For the text-containing cell, return its midpoint in (X, Y) coordinate format. 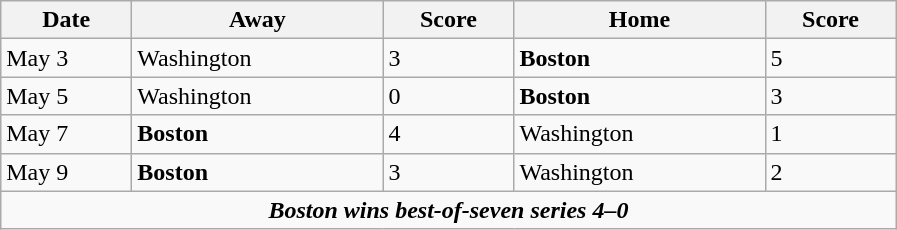
May 9 (66, 172)
1 (830, 134)
Away (258, 20)
4 (448, 134)
0 (448, 96)
May 3 (66, 58)
Date (66, 20)
5 (830, 58)
May 5 (66, 96)
Boston wins best-of-seven series 4–0 (448, 210)
2 (830, 172)
Home (640, 20)
May 7 (66, 134)
